Search for the cell housing the specified text and yield its (x, y) center coordinate. 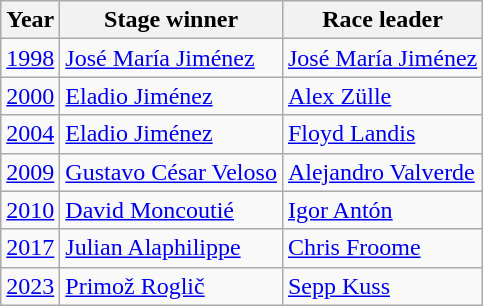
Floyd Landis (382, 134)
David Moncoutié (172, 210)
2017 (30, 248)
2010 (30, 210)
Year (30, 20)
Primož Roglič (172, 286)
2004 (30, 134)
Gustavo César Veloso (172, 172)
2009 (30, 172)
2023 (30, 286)
Julian Alaphilippe (172, 248)
Alejandro Valverde (382, 172)
Sepp Kuss (382, 286)
Chris Froome (382, 248)
1998 (30, 58)
Alex Zülle (382, 96)
Stage winner (172, 20)
Race leader (382, 20)
Igor Antón (382, 210)
2000 (30, 96)
